Extract the (x, y) coordinate from the center of the cell holding the provided text.  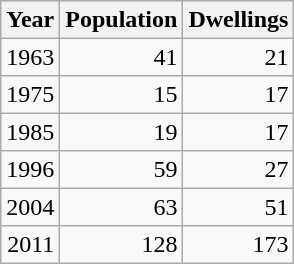
21 (238, 56)
Dwellings (238, 20)
1996 (30, 170)
27 (238, 170)
15 (122, 94)
1985 (30, 132)
1975 (30, 94)
Year (30, 20)
1963 (30, 56)
2004 (30, 206)
128 (122, 244)
173 (238, 244)
2011 (30, 244)
63 (122, 206)
59 (122, 170)
41 (122, 56)
Population (122, 20)
51 (238, 206)
19 (122, 132)
